Return (X, Y) of the center of cell containing provided text 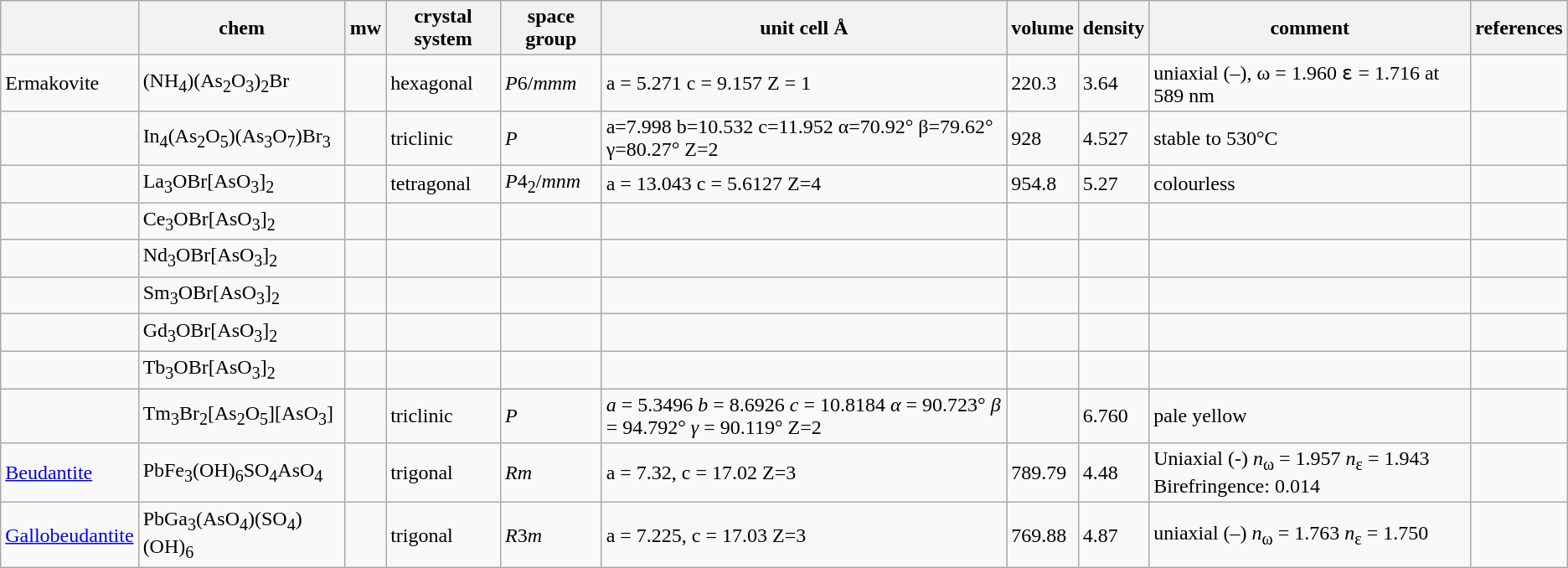
5.27 (1113, 183)
220.3 (1043, 84)
4.527 (1113, 137)
954.8 (1043, 183)
chem (241, 28)
PbFe3(OH)6SO4AsO4 (241, 472)
6.760 (1113, 416)
Nd3OBr[AsO3]2 (241, 258)
P42/mnm (551, 183)
4.48 (1113, 472)
tetragonal (444, 183)
Tm3Br2[As2O5][AsO3] (241, 416)
a = 5.271 c = 9.157 Z = 1 (804, 84)
3.64 (1113, 84)
Ce3OBr[AsO3]2 (241, 221)
Rm (551, 472)
uniaxial (–), ω = 1.960 ɛ = 1.716 at 589 nm (1310, 84)
La3OBr[AsO3]2 (241, 183)
a = 5.3496 b = 8.6926 c = 10.8184 α = 90.723° β = 94.792° γ = 90.119° Z=2 (804, 416)
mw (365, 28)
769.88 (1043, 535)
R3m (551, 535)
(NH4)(As2O3)2Br (241, 84)
P6/mmm (551, 84)
crystal system (444, 28)
hexagonal (444, 84)
4.87 (1113, 535)
Sm3OBr[AsO3]2 (241, 295)
space group (551, 28)
colourless (1310, 183)
a=7.998 b=10.532 c=11.952 α=70.92° β=79.62° γ=80.27° Z=2 (804, 137)
uniaxial (–) nω = 1.763 nε = 1.750 (1310, 535)
928 (1043, 137)
density (1113, 28)
a = 13.043 c = 5.6127 Z=4 (804, 183)
PbGa3(AsO4)(SO4)(OH)6 (241, 535)
unit cell Å (804, 28)
Beudantite (70, 472)
Uniaxial (-) nω = 1.957 nε = 1.943 Birefringence: 0.014 (1310, 472)
volume (1043, 28)
stable to 530°C (1310, 137)
references (1519, 28)
789.79 (1043, 472)
Ermakovite (70, 84)
a = 7.32, c = 17.02 Z=3 (804, 472)
Tb3OBr[AsO3]2 (241, 369)
Gallobeudantite (70, 535)
In4(As2O5)(As3O7)Br3 (241, 137)
a = 7.225, c = 17.03 Z=3 (804, 535)
pale yellow (1310, 416)
Gd3OBr[AsO3]2 (241, 333)
comment (1310, 28)
